Extract the [X, Y] coordinate from the center of the cell holding the provided text.  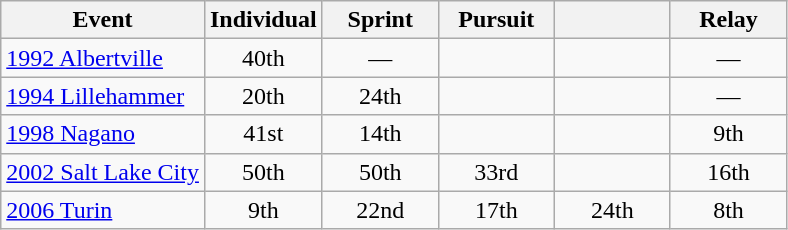
Sprint [380, 20]
20th [263, 96]
22nd [380, 210]
2002 Salt Lake City [103, 172]
40th [263, 58]
17th [496, 210]
41st [263, 134]
Pursuit [496, 20]
1992 Albertville [103, 58]
1998 Nagano [103, 134]
1994 Lillehammer [103, 96]
16th [728, 172]
8th [728, 210]
14th [380, 134]
33rd [496, 172]
Relay [728, 20]
Individual [263, 20]
2006 Turin [103, 210]
Event [103, 20]
